For the text-containing cell, return its midpoint in (X, Y) coordinate format. 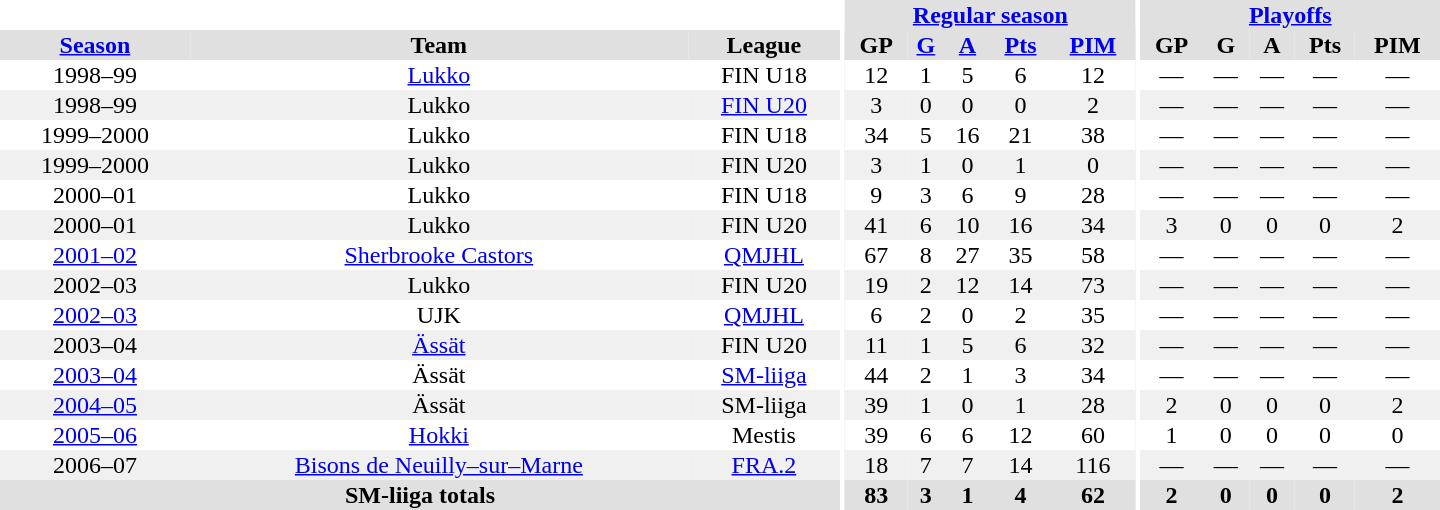
Mestis (764, 435)
2006–07 (95, 465)
Season (95, 45)
83 (876, 495)
10 (967, 225)
Bisons de Neuilly–sur–Marne (439, 465)
19 (876, 285)
32 (1092, 345)
4 (1021, 495)
Sherbrooke Castors (439, 255)
SM-liiga totals (420, 495)
62 (1092, 495)
11 (876, 345)
58 (1092, 255)
League (764, 45)
21 (1021, 135)
FRA.2 (764, 465)
38 (1092, 135)
2005–06 (95, 435)
UJK (439, 315)
60 (1092, 435)
73 (1092, 285)
18 (876, 465)
67 (876, 255)
Team (439, 45)
44 (876, 375)
2004–05 (95, 405)
Hokki (439, 435)
Playoffs (1290, 15)
41 (876, 225)
8 (926, 255)
Regular season (990, 15)
116 (1092, 465)
2001–02 (95, 255)
27 (967, 255)
